Locate the cell with the specified text and output its (X, Y) center coordinate. 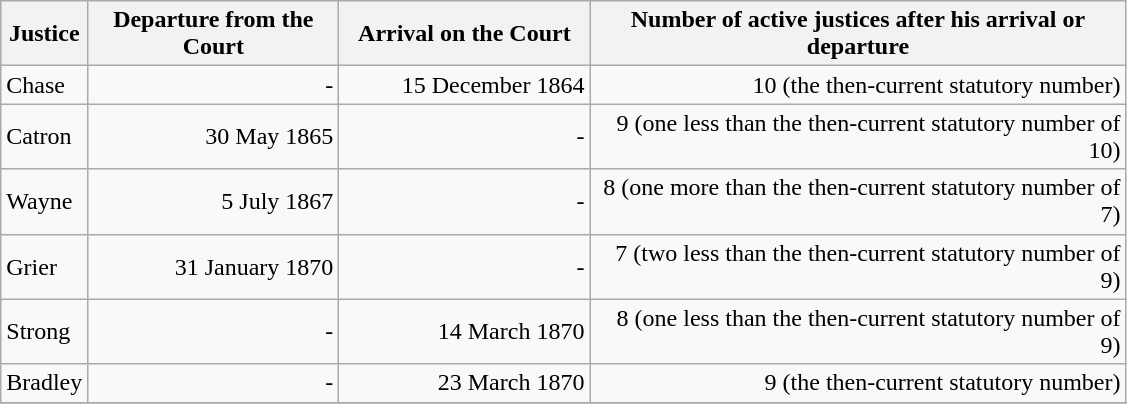
8 (one less than the then-current statutory number of 9) (858, 332)
Strong (44, 332)
9 (one less than the then-current statutory number of 10) (858, 136)
5 July 1867 (214, 202)
Departure from the Court (214, 34)
31 January 1870 (214, 266)
8 (one more than the then-current statutory number of 7) (858, 202)
Arrival on the Court (464, 34)
14 March 1870 (464, 332)
Wayne (44, 202)
Chase (44, 85)
Number of active justices after his arrival or departure (858, 34)
7 (two less than the then-current statutory number of 9) (858, 266)
23 March 1870 (464, 383)
10 (the then-current statutory number) (858, 85)
15 December 1864 (464, 85)
9 (the then-current statutory number) (858, 383)
Grier (44, 266)
Bradley (44, 383)
30 May 1865 (214, 136)
Catron (44, 136)
Justice (44, 34)
